Locate the cell with the specified text and output its [x, y] center coordinate. 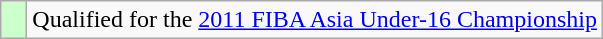
Qualified for the 2011 FIBA Asia Under-16 Championship [315, 20]
